Scan for the cell matching the given text and deliver its [X, Y] coordinate at center. 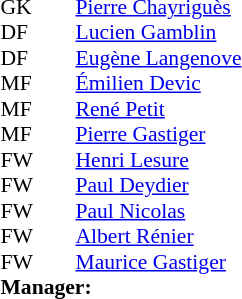
Paul Deydier [158, 185]
Paul Nicolas [158, 211]
Maurice Gastiger [158, 262]
Albert Rénier [158, 237]
Lucien Gamblin [158, 33]
Eugène Langenove [158, 58]
Henri Lesure [158, 160]
Émilien Devic [158, 83]
René Petit [158, 109]
Pierre Gastiger [158, 135]
